Detect which cell encompasses the target text, then output its (X, Y) center coordinate. 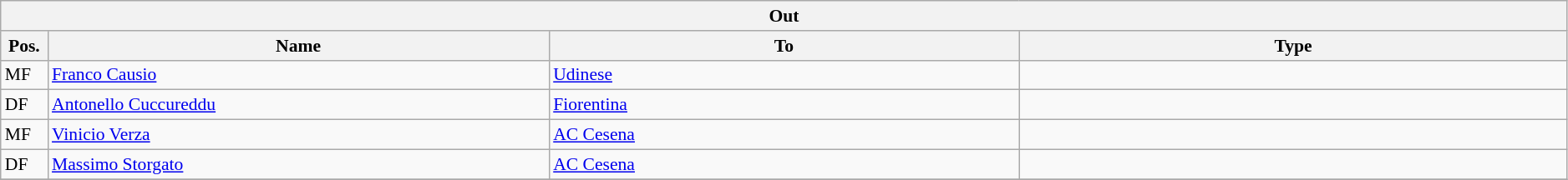
Pos. (24, 46)
Vinicio Verza (298, 135)
To (784, 46)
Type (1293, 46)
Udinese (784, 75)
Name (298, 46)
Fiorentina (784, 105)
Massimo Storgato (298, 164)
Out (784, 16)
Antonello Cuccureddu (298, 105)
Franco Causio (298, 75)
